From the cell containing the given text, extract its center point as [X, Y] coordinate. 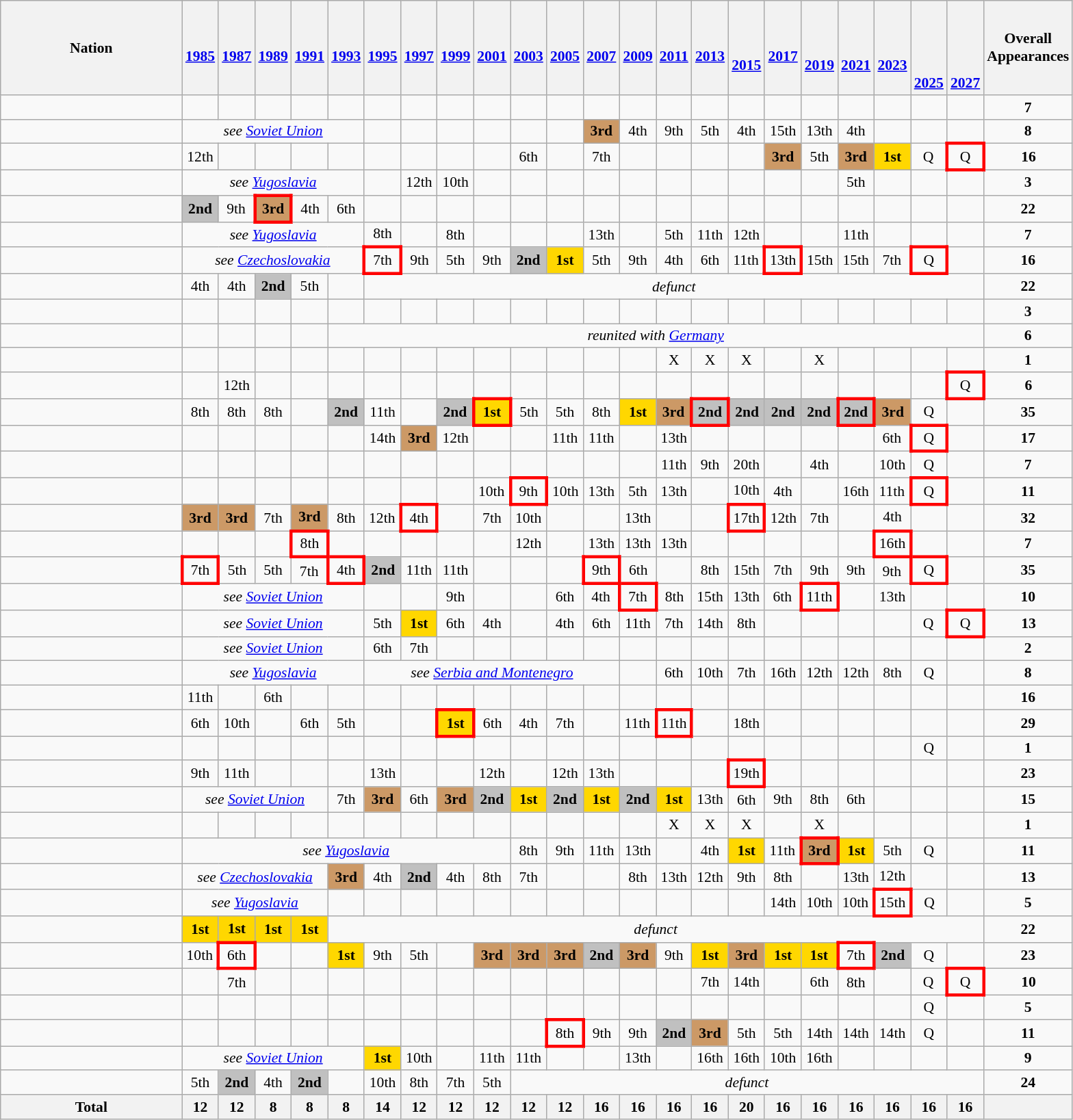
1991 [309, 48]
32 [1028, 517]
2017 [783, 48]
2007 [601, 48]
Nation [92, 48]
24 [1028, 1083]
OverallAppearances [1028, 48]
17th [746, 517]
2003 [528, 48]
18th [746, 722]
2 [1028, 649]
reunited with Germany [656, 336]
1987 [237, 48]
2015 [746, 48]
20th [746, 465]
1995 [382, 48]
15 [1028, 799]
1993 [346, 48]
19th [746, 774]
2005 [565, 48]
2025 [929, 48]
2021 [855, 48]
see Serbia and Montenegro [491, 673]
20 [746, 1107]
2009 [638, 48]
29 [1028, 722]
2001 [491, 48]
Total [92, 1107]
1989 [272, 48]
9 [1028, 1058]
14 [382, 1107]
1985 [200, 48]
1999 [456, 48]
1997 [419, 48]
2027 [965, 48]
17 [1028, 438]
2011 [674, 48]
2023 [892, 48]
2013 [710, 48]
2019 [820, 48]
